Provide the (X, Y) coordinate of the cell's center where the given text is located.  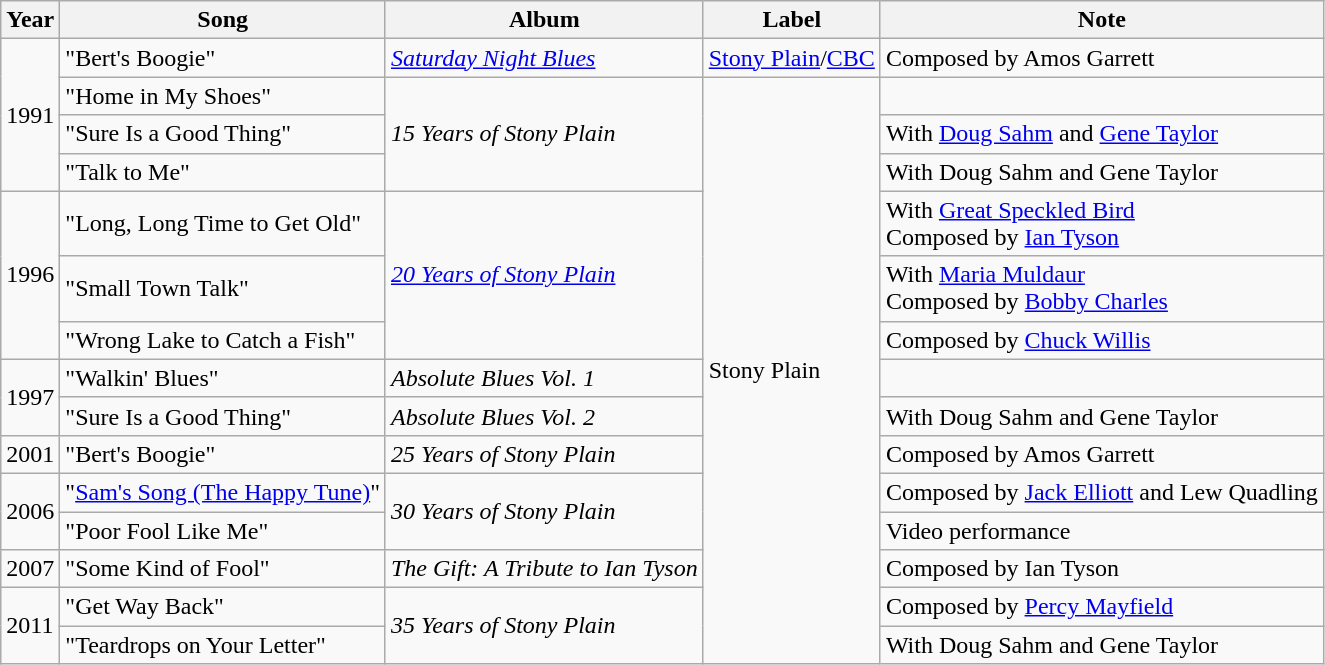
1996 (30, 275)
15 Years of Stony Plain (544, 134)
Stony Plain (792, 370)
"Get Way Back" (223, 607)
2006 (30, 511)
2001 (30, 454)
25 Years of Stony Plain (544, 454)
"Teardrops on Your Letter" (223, 645)
Year (30, 20)
"Walkin' Blues" (223, 378)
"Home in My Shoes" (223, 96)
"Poor Fool Like Me" (223, 531)
"Talk to Me" (223, 172)
"Long, Long Time to Get Old" (223, 224)
The Gift: A Tribute to Ian Tyson (544, 569)
"Wrong Lake to Catch a Fish" (223, 340)
Composed by Chuck Willis (1102, 340)
With Maria MuldaurComposed by Bobby Charles (1102, 288)
Video performance (1102, 531)
30 Years of Stony Plain (544, 511)
Album (544, 20)
2011 (30, 626)
Saturday Night Blues (544, 58)
Song (223, 20)
2007 (30, 569)
"Sam's Song (The Happy Tune)" (223, 492)
Composed by Jack Elliott and Lew Quadling (1102, 492)
"Some Kind of Fool" (223, 569)
1997 (30, 397)
20 Years of Stony Plain (544, 275)
Absolute Blues Vol. 1 (544, 378)
Composed by Ian Tyson (1102, 569)
Stony Plain/CBC (792, 58)
1991 (30, 115)
With Great Speckled BirdComposed by Ian Tyson (1102, 224)
35 Years of Stony Plain (544, 626)
Note (1102, 20)
Composed by Percy Mayfield (1102, 607)
Label (792, 20)
"Small Town Talk" (223, 288)
Absolute Blues Vol. 2 (544, 416)
